Capture the cell that displays the provided text and extract its [X, Y] central coordinate. 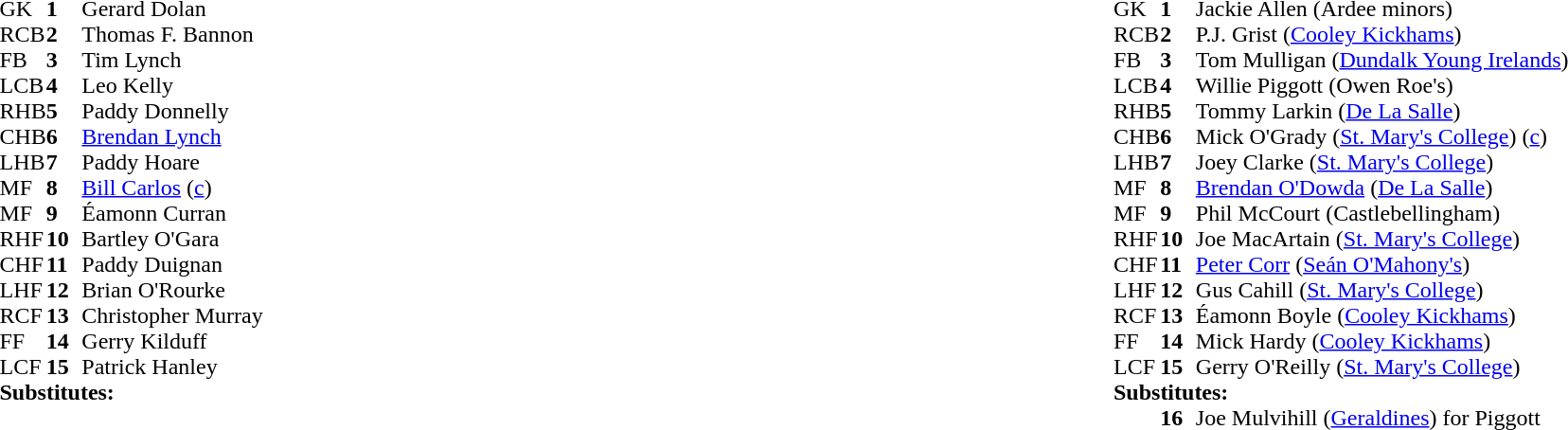
Brian O'Rourke [172, 290]
Christopher Murray [172, 316]
Brendan Lynch [172, 136]
Leo Kelly [172, 85]
Bill Carlos (c) [172, 188]
Gerry Kilduff [172, 341]
Patrick Hanley [172, 367]
Paddy Hoare [172, 163]
Paddy Donnelly [172, 112]
Thomas F. Bannon [172, 34]
Paddy Duignan [172, 265]
Éamonn Curran [172, 214]
Bartley O'Gara [172, 239]
Tim Lynch [172, 61]
